Return the [X, Y] coordinate for the center point of the cell that contains the specified text.  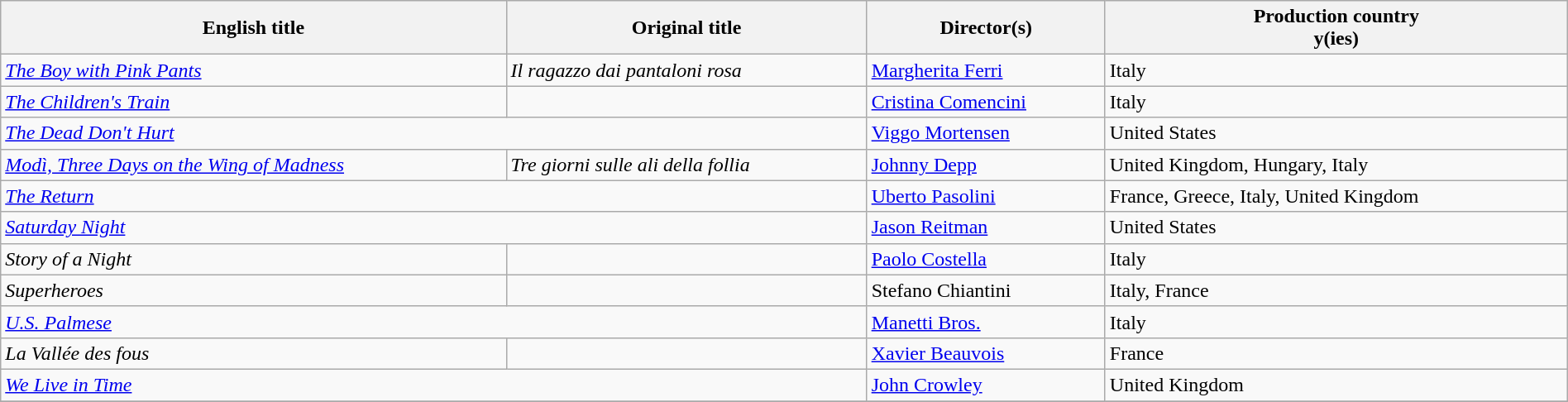
Manetti Bros. [986, 322]
John Crowley [986, 385]
United Kingdom, Hungary, Italy [1336, 165]
The Return [433, 196]
Xavier Beauvois [986, 353]
Cristina Comencini [986, 102]
United Kingdom [1336, 385]
Viggo Mortensen [986, 133]
The Children's Train [253, 102]
Italy, France [1336, 290]
Saturday Night [433, 227]
Uberto Pasolini [986, 196]
Il ragazzo dai pantaloni rosa [686, 70]
English title [253, 28]
Director(s) [986, 28]
The Dead Don't Hurt [433, 133]
Paolo Costella [986, 259]
Superheroes [253, 290]
We Live in Time [433, 385]
La Vallée des fous [253, 353]
The Boy with Pink Pants [253, 70]
Tre giorni sulle ali della follia [686, 165]
Production countryy(ies) [1336, 28]
France [1336, 353]
Stefano Chiantini [986, 290]
U.S. Palmese [433, 322]
Margherita Ferri [986, 70]
Modì, Three Days on the Wing of Madness [253, 165]
France, Greece, Italy, United Kingdom [1336, 196]
Story of a Night [253, 259]
Jason Reitman [986, 227]
Johnny Depp [986, 165]
Original title [686, 28]
